For the text-containing cell, return its midpoint in (X, Y) coordinate format. 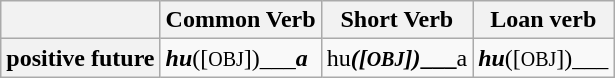
Loan verb (544, 20)
hu([OBJ])___ (544, 58)
positive future (80, 58)
Short Verb (396, 20)
Common Verb (240, 20)
